Return the [x, y] coordinate for the center point of the cell that contains the specified text.  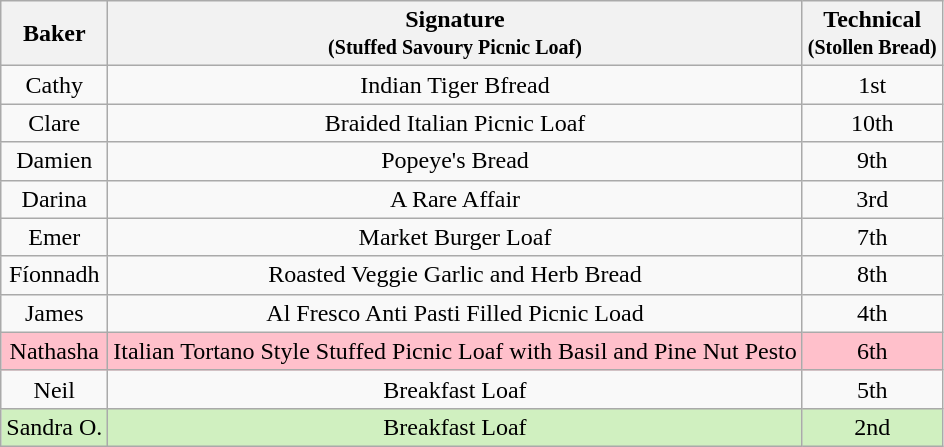
Market Burger Loaf [455, 237]
Italian Tortano Style Stuffed Picnic Loaf with Basil and Pine Nut Pesto [455, 351]
10th [872, 123]
8th [872, 275]
A Rare Affair [455, 199]
Damien [54, 161]
Braided Italian Picnic Loaf [455, 123]
3rd [872, 199]
Clare [54, 123]
Emer [54, 237]
Indian Tiger Bfread [455, 85]
Technical(Stollen Bread) [872, 34]
Neil [54, 389]
Darina [54, 199]
Signature(Stuffed Savoury Picnic Loaf) [455, 34]
Fíonnadh [54, 275]
Sandra O. [54, 427]
Roasted Veggie Garlic and Herb Bread [455, 275]
Cathy [54, 85]
6th [872, 351]
1st [872, 85]
Baker [54, 34]
James [54, 313]
Nathasha [54, 351]
5th [872, 389]
9th [872, 161]
Popeye's Bread [455, 161]
4th [872, 313]
2nd [872, 427]
7th [872, 237]
Al Fresco Anti Pasti Filled Picnic Load [455, 313]
